Extract the (X, Y) coordinate from the center of the cell holding the provided text.  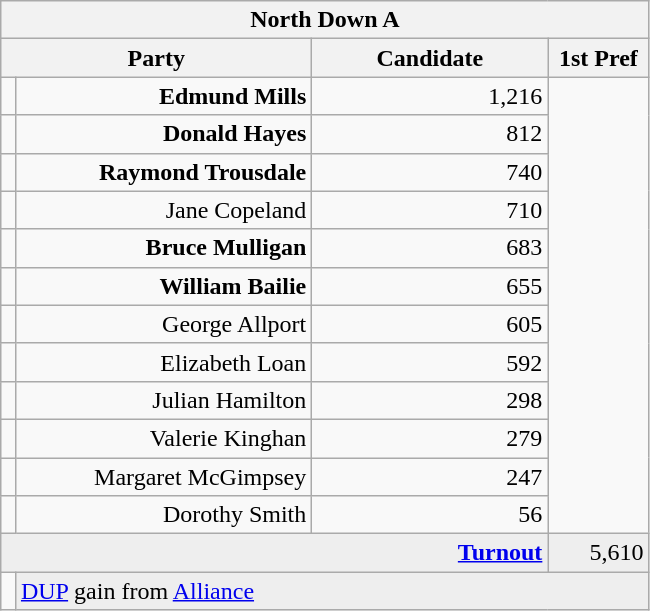
Edmund Mills (163, 96)
North Down A (325, 20)
655 (430, 286)
Candidate (430, 58)
George Allport (163, 324)
812 (430, 134)
592 (430, 362)
Raymond Trousdale (163, 172)
Margaret McGimpsey (163, 477)
1st Pref (598, 58)
298 (430, 400)
56 (430, 515)
683 (430, 248)
DUP gain from Alliance (332, 591)
Donald Hayes (163, 134)
740 (430, 172)
5,610 (598, 553)
Party (156, 58)
Dorothy Smith (163, 515)
Valerie Kinghan (163, 438)
247 (430, 477)
Bruce Mulligan (163, 248)
605 (430, 324)
279 (430, 438)
Turnout (274, 553)
Jane Copeland (163, 210)
710 (430, 210)
Elizabeth Loan (163, 362)
1,216 (430, 96)
William Bailie (163, 286)
Julian Hamilton (163, 400)
